Identify which cell holds the provided text, then report its [x, y] central coordinate. 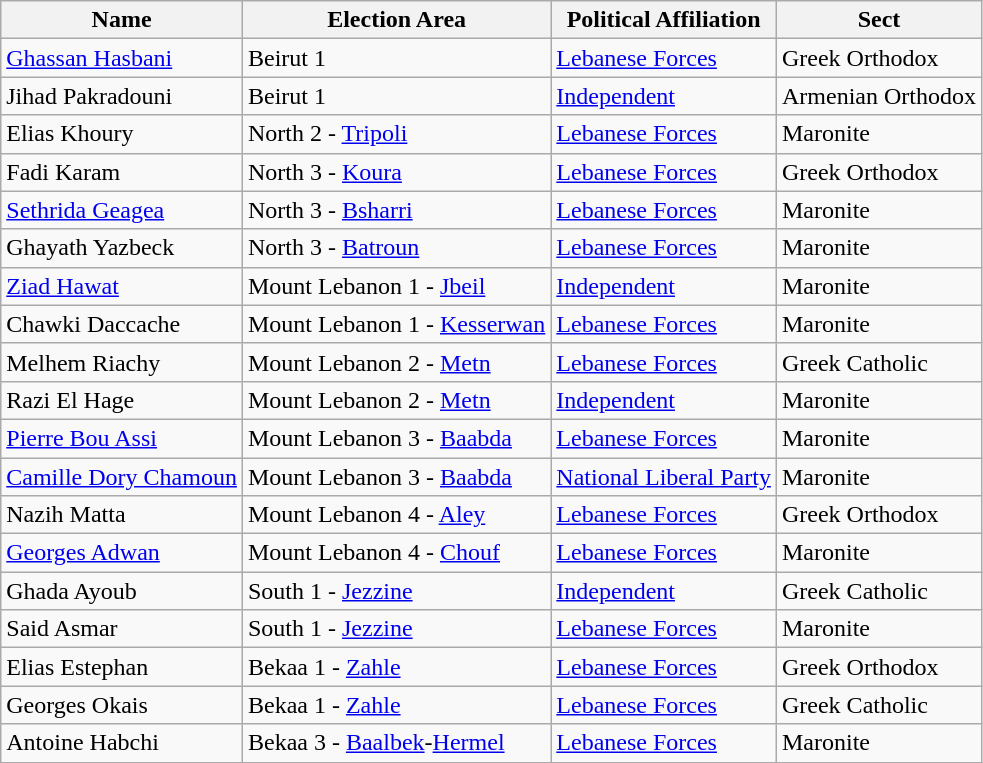
Name [122, 20]
Mount Lebanon 4 - Chouf [396, 553]
Ghassan Hasbani [122, 58]
Mount Lebanon 1 - Jbeil [396, 286]
Sect [878, 20]
North 3 - Koura [396, 172]
North 2 - Tripoli [396, 134]
Fadi Karam [122, 172]
Elias Estephan [122, 667]
Ghayath Yazbeck [122, 248]
Elias Khoury [122, 134]
Mount Lebanon 4 - Aley [396, 515]
Bekaa 3 - Baalbek-Hermel [396, 743]
Razi El Hage [122, 400]
Mount Lebanon 1 - Kesserwan [396, 324]
Melhem Riachy [122, 362]
Said Asmar [122, 629]
Antoine Habchi [122, 743]
North 3 - Bsharri [396, 210]
Jihad Pakradouni [122, 96]
North 3 - Batroun [396, 248]
Political Affiliation [664, 20]
Ziad Hawat [122, 286]
Pierre Bou Assi [122, 438]
Camille Dory Chamoun [122, 477]
Georges Adwan [122, 553]
Election Area [396, 20]
Ghada Ayoub [122, 591]
Georges Okais [122, 705]
Nazih Matta [122, 515]
Chawki Daccache [122, 324]
Sethrida Geagea [122, 210]
National Liberal Party [664, 477]
Armenian Orthodox [878, 96]
